Return [X, Y] of the center of cell containing provided text 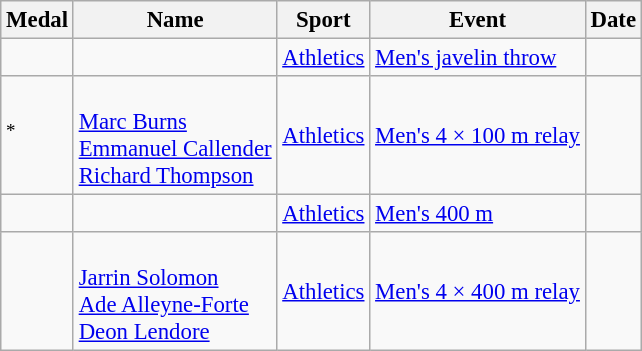
Event [478, 20]
* [38, 136]
Date [613, 20]
Name [175, 20]
Jarrin SolomonAde Alleyne-ForteDeon Lendore [175, 292]
Men's 400 m [478, 214]
Marc BurnsEmmanuel CallenderRichard Thompson [175, 136]
Medal [38, 20]
Men's javelin throw [478, 58]
Men's 4 × 100 m relay [478, 136]
Men's 4 × 400 m relay [478, 292]
Sport [324, 20]
